Detect which cell encompasses the target text, then output its (X, Y) center coordinate. 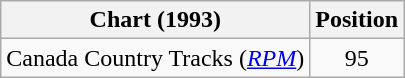
95 (357, 58)
Position (357, 20)
Canada Country Tracks (RPM) (156, 58)
Chart (1993) (156, 20)
